Pinpoint the cell where the given text exists, returning its [X, Y] midpoint coordinate. 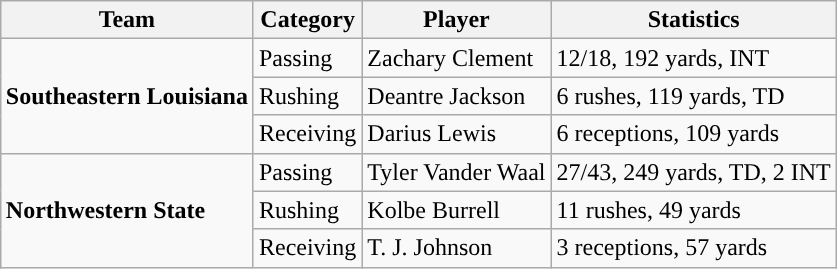
Kolbe Burrell [456, 210]
6 receptions, 109 yards [694, 134]
27/43, 249 yards, TD, 2 INT [694, 172]
3 receptions, 57 yards [694, 248]
11 rushes, 49 yards [694, 210]
Statistics [694, 20]
Deantre Jackson [456, 96]
Team [126, 20]
Player [456, 20]
Category [307, 20]
T. J. Johnson [456, 248]
12/18, 192 yards, INT [694, 58]
Northwestern State [126, 210]
Zachary Clement [456, 58]
Tyler Vander Waal [456, 172]
6 rushes, 119 yards, TD [694, 96]
Southeastern Louisiana [126, 96]
Darius Lewis [456, 134]
